Output the [X, Y] coordinate of the center of the cell containing the given text.  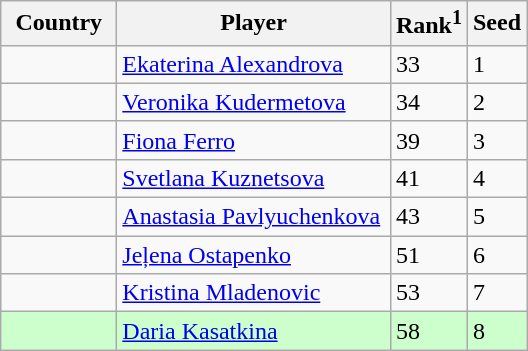
41 [428, 178]
2 [496, 102]
34 [428, 102]
Jeļena Ostapenko [254, 255]
Daria Kasatkina [254, 331]
43 [428, 217]
Fiona Ferro [254, 140]
Anastasia Pavlyuchenkova [254, 217]
Player [254, 24]
Ekaterina Alexandrova [254, 64]
1 [496, 64]
7 [496, 293]
Kristina Mladenovic [254, 293]
Country [59, 24]
53 [428, 293]
Svetlana Kuznetsova [254, 178]
8 [496, 331]
5 [496, 217]
6 [496, 255]
51 [428, 255]
58 [428, 331]
Seed [496, 24]
33 [428, 64]
Veronika Kudermetova [254, 102]
39 [428, 140]
4 [496, 178]
Rank1 [428, 24]
3 [496, 140]
